From the cell containing the given text, extract its center point as (X, Y) coordinate. 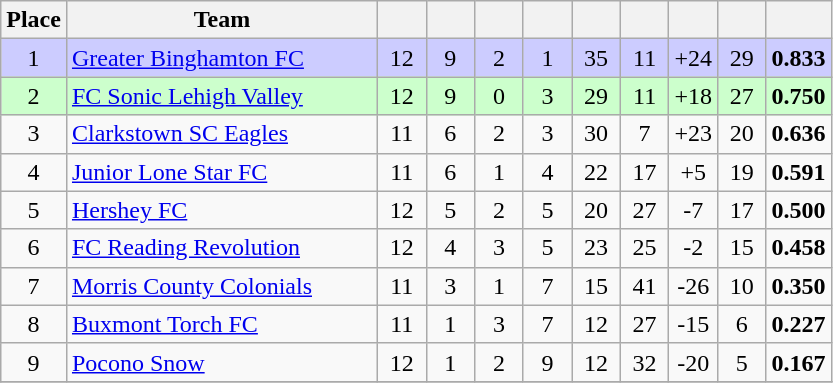
Pocono Snow (222, 362)
41 (644, 286)
-26 (694, 286)
Place (34, 20)
FC Sonic Lehigh Valley (222, 96)
0.833 (798, 58)
32 (644, 362)
-7 (694, 210)
22 (596, 172)
Greater Binghamton FC (222, 58)
Buxmont Torch FC (222, 324)
-15 (694, 324)
0.350 (798, 286)
Hershey FC (222, 210)
+23 (694, 134)
FC Reading Revolution (222, 248)
0 (500, 96)
19 (742, 172)
-2 (694, 248)
8 (34, 324)
0.500 (798, 210)
25 (644, 248)
Morris County Colonials (222, 286)
0.458 (798, 248)
Team (222, 20)
0.636 (798, 134)
0.591 (798, 172)
Clarkstown SC Eagles (222, 134)
-20 (694, 362)
10 (742, 286)
+5 (694, 172)
35 (596, 58)
Junior Lone Star FC (222, 172)
+24 (694, 58)
30 (596, 134)
23 (596, 248)
0.167 (798, 362)
0.227 (798, 324)
0.750 (798, 96)
+18 (694, 96)
